Provide the (X, Y) coordinate of the cell's center where the given text is located.  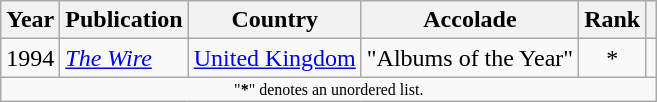
Rank (612, 20)
Year (30, 20)
Publication (124, 20)
United Kingdom (274, 58)
* (612, 58)
1994 (30, 58)
Accolade (470, 20)
"*" denotes an unordered list. (329, 89)
Country (274, 20)
"Albums of the Year" (470, 58)
The Wire (124, 58)
